Pinpoint the cell where the given text exists, returning its (X, Y) midpoint coordinate. 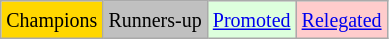
Promoted (252, 20)
Champions (52, 20)
Runners-up (155, 20)
Relegated (342, 20)
